Return the (X, Y) coordinate for the center point of the cell that contains the specified text.  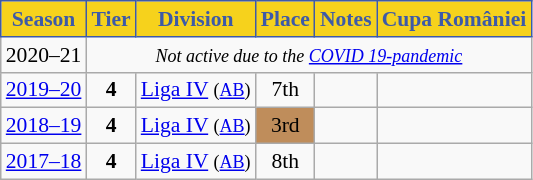
Division (196, 19)
Place (286, 19)
Cupa României (454, 19)
2017–18 (44, 162)
Tier (110, 19)
7th (286, 90)
2018–19 (44, 126)
Notes (346, 19)
3rd (286, 126)
Not active due to the COVID 19-pandemic (308, 55)
Season (44, 19)
2020–21 (44, 55)
2019–20 (44, 90)
8th (286, 162)
